Extract the [x, y] coordinate from the center of the cell holding the provided text.  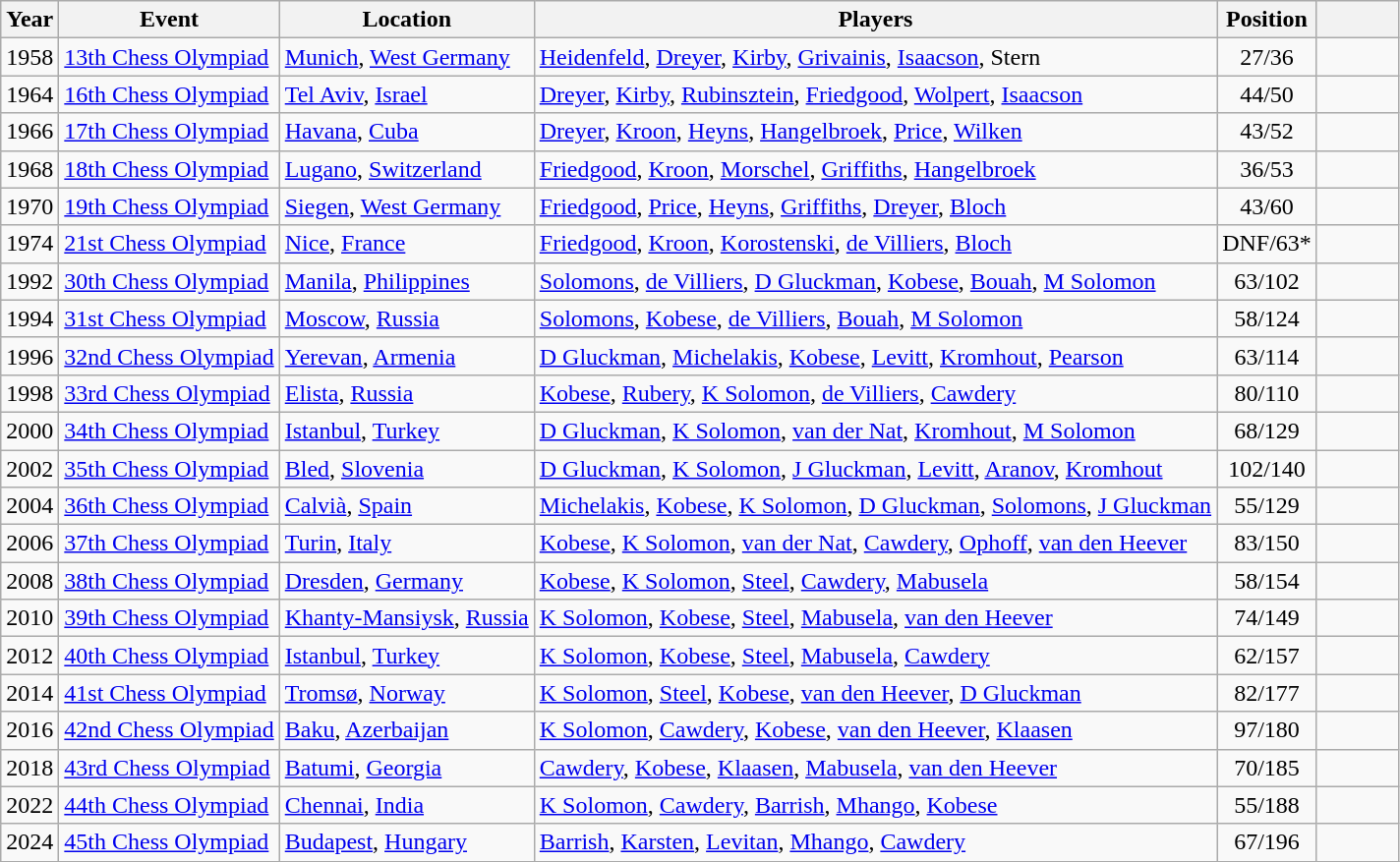
30th Chess Olympiad [169, 281]
42nd Chess Olympiad [169, 730]
Havana, Cuba [407, 132]
36/53 [1267, 169]
1966 [29, 132]
Friedgood, Kroon, Morschel, Griffiths, Hangelbroek [875, 169]
Manila, Philippines [407, 281]
Khanty-Mansiysk, Russia [407, 618]
Batumi, Georgia [407, 768]
63/102 [1267, 281]
63/114 [1267, 356]
2018 [29, 768]
38th Chess Olympiad [169, 581]
Chennai, India [407, 805]
Baku, Azerbaijan [407, 730]
32nd Chess Olympiad [169, 356]
Tel Aviv, Israel [407, 94]
Kobese, Rubery, K Solomon, de Villiers, Cawdery [875, 393]
2010 [29, 618]
K Solomon, Steel, Kobese, van den Heever, D Gluckman [875, 693]
1958 [29, 57]
43/60 [1267, 206]
1964 [29, 94]
58/154 [1267, 581]
1996 [29, 356]
33rd Chess Olympiad [169, 393]
67/196 [1267, 842]
37th Chess Olympiad [169, 544]
Dreyer, Kirby, Rubinsztein, Friedgood, Wolpert, Isaacson [875, 94]
102/140 [1267, 469]
Barrish, Karsten, Levitan, Mhango, Cawdery [875, 842]
2012 [29, 656]
Solomons, Kobese, de Villiers, Bouah, M Solomon [875, 318]
97/180 [1267, 730]
1992 [29, 281]
17th Chess Olympiad [169, 132]
2000 [29, 431]
1970 [29, 206]
Budapest, Hungary [407, 842]
K Solomon, Cawdery, Barrish, Mhango, Kobese [875, 805]
43rd Chess Olympiad [169, 768]
Dresden, Germany [407, 581]
34th Chess Olympiad [169, 431]
Players [875, 20]
2024 [29, 842]
Yerevan, Armenia [407, 356]
40th Chess Olympiad [169, 656]
58/124 [1267, 318]
Tromsø, Norway [407, 693]
19th Chess Olympiad [169, 206]
2014 [29, 693]
2006 [29, 544]
43/52 [1267, 132]
55/129 [1267, 506]
D Gluckman, Michelakis, Kobese, Levitt, Kromhout, Pearson [875, 356]
16th Chess Olympiad [169, 94]
1974 [29, 244]
Kobese, K Solomon, Steel, Cawdery, Mabusela [875, 581]
K Solomon, Kobese, Steel, Mabusela, Cawdery [875, 656]
2004 [29, 506]
74/149 [1267, 618]
D Gluckman, K Solomon, van der Nat, Kromhout, M Solomon [875, 431]
35th Chess Olympiad [169, 469]
Solomons, de Villiers, D Gluckman, Kobese, Bouah, M Solomon [875, 281]
Elista, Russia [407, 393]
2002 [29, 469]
27/36 [1267, 57]
55/188 [1267, 805]
44/50 [1267, 94]
Friedgood, Kroon, Korostenski, de Villiers, Bloch [875, 244]
68/129 [1267, 431]
Nice, France [407, 244]
80/110 [1267, 393]
Moscow, Russia [407, 318]
2008 [29, 581]
Siegen, West Germany [407, 206]
Location [407, 20]
Heidenfeld, Dreyer, Kirby, Grivainis, Isaacson, Stern [875, 57]
1998 [29, 393]
K Solomon, Cawdery, Kobese, van den Heever, Klaasen [875, 730]
39th Chess Olympiad [169, 618]
1968 [29, 169]
Lugano, Switzerland [407, 169]
41st Chess Olympiad [169, 693]
Calvià, Spain [407, 506]
44th Chess Olympiad [169, 805]
18th Chess Olympiad [169, 169]
Event [169, 20]
Turin, Italy [407, 544]
70/185 [1267, 768]
83/150 [1267, 544]
Year [29, 20]
2016 [29, 730]
45th Chess Olympiad [169, 842]
Position [1267, 20]
21st Chess Olympiad [169, 244]
31st Chess Olympiad [169, 318]
Cawdery, Kobese, Klaasen, Mabusela, van den Heever [875, 768]
Kobese, K Solomon, van der Nat, Cawdery, Ophoff, van den Heever [875, 544]
DNF/63* [1267, 244]
Friedgood, Price, Heyns, Griffiths, Dreyer, Bloch [875, 206]
Dreyer, Kroon, Heyns, Hangelbroek, Price, Wilken [875, 132]
Munich, West Germany [407, 57]
62/157 [1267, 656]
82/177 [1267, 693]
D Gluckman, K Solomon, J Gluckman, Levitt, Aranov, Kromhout [875, 469]
Bled, Slovenia [407, 469]
36th Chess Olympiad [169, 506]
2022 [29, 805]
Michelakis, Kobese, K Solomon, D Gluckman, Solomons, J Gluckman [875, 506]
K Solomon, Kobese, Steel, Mabusela, van den Heever [875, 618]
1994 [29, 318]
13th Chess Olympiad [169, 57]
